Detect which cell encompasses the target text, then output its (x, y) center coordinate. 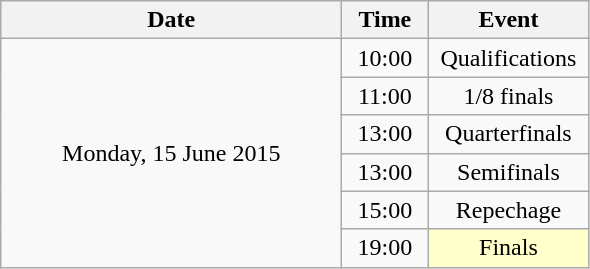
Quarterfinals (508, 134)
15:00 (385, 210)
Qualifications (508, 58)
Repechage (508, 210)
19:00 (385, 248)
10:00 (385, 58)
Date (172, 20)
Event (508, 20)
11:00 (385, 96)
Monday, 15 June 2015 (172, 153)
Finals (508, 248)
1/8 finals (508, 96)
Time (385, 20)
Semifinals (508, 172)
